Detect which cell encompasses the target text, then output its (X, Y) center coordinate. 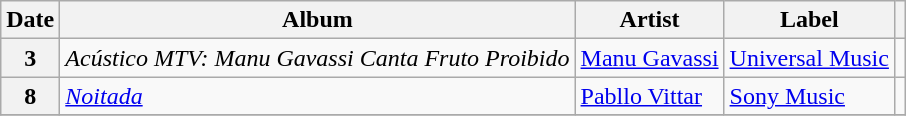
Album (318, 20)
8 (30, 96)
Pabllo Vittar (650, 96)
Universal Music (809, 58)
Sony Music (809, 96)
3 (30, 58)
Label (809, 20)
Artist (650, 20)
Manu Gavassi (650, 58)
Date (30, 20)
Noitada (318, 96)
Acústico MTV: Manu Gavassi Canta Fruto Proibido (318, 58)
